Find where the given text appears and provide that cell's center as [X, Y] coordinate. 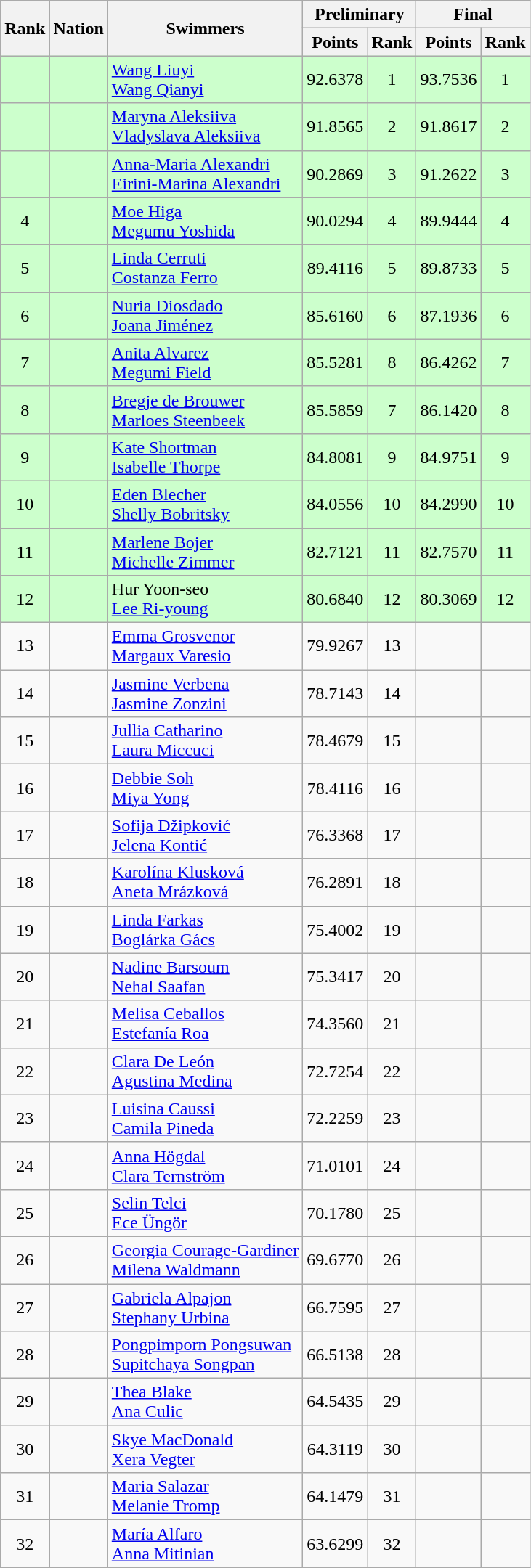
89.9444 [449, 221]
90.2869 [336, 174]
Gabriela AlpajonStephany Urbina [205, 1307]
85.5281 [336, 363]
71.0101 [336, 1166]
Linda FarkasBoglárka Gács [205, 929]
Moe HigaMegumu Yoshida [205, 221]
Clara De LeónAgustina Medina [205, 1071]
74.3560 [336, 1024]
92.6378 [336, 80]
64.3119 [336, 1449]
72.7254 [336, 1071]
Marlene BojerMichelle Zimmer [205, 552]
78.7143 [336, 694]
Skye MacDonaldXera Vegter [205, 1449]
Thea BlakeAna Culic [205, 1402]
84.8081 [336, 457]
Nadine BarsoumNehal Saafan [205, 977]
72.2259 [336, 1118]
Bregje de BrouwerMarloes Steenbeek [205, 409]
Anita AlvarezMegumi Field [205, 363]
76.3368 [336, 835]
Anna-Maria AlexandriEirini-Marina Alexandri [205, 174]
84.9751 [449, 457]
87.1936 [449, 315]
Maryna AleksiivaVladyslava Aleksiiva [205, 126]
78.4679 [336, 740]
64.5435 [336, 1402]
Karolína KluskováAneta Mrázková [205, 883]
85.6160 [336, 315]
Hur Yoon-seoLee Ri-young [205, 600]
María AlfaroAnna Mitinian [205, 1543]
Wang LiuyiWang Qianyi [205, 80]
82.7570 [449, 552]
84.2990 [449, 504]
Georgia Courage-GardinerMilena Waldmann [205, 1260]
80.6840 [336, 600]
Melisa CeballosEstefanía Roa [205, 1024]
Anna HögdalClara Ternström [205, 1166]
70.1780 [336, 1212]
80.3069 [449, 600]
93.7536 [449, 80]
79.9267 [336, 646]
78.4116 [336, 788]
64.1479 [336, 1497]
Eden BlecherShelly Bobritsky [205, 504]
82.7121 [336, 552]
66.5138 [336, 1355]
Preliminary [360, 15]
91.2622 [449, 174]
Jullia CatharinoLaura Miccuci [205, 740]
89.4116 [336, 269]
Linda CerrutiCostanza Ferro [205, 269]
89.8733 [449, 269]
Emma GrosvenorMargaux Varesio [205, 646]
75.4002 [336, 929]
76.2891 [336, 883]
Luisina CaussiCamila Pineda [205, 1118]
84.0556 [336, 504]
Final [473, 15]
Selin TelciEce Üngör [205, 1212]
Sofija DžipkovićJelena Kontić [205, 835]
86.1420 [449, 409]
Jasmine VerbenaJasmine Zonzini [205, 694]
75.3417 [336, 977]
86.4262 [449, 363]
Debbie SohMiya Yong [205, 788]
66.7595 [336, 1307]
Kate ShortmanIsabelle Thorpe [205, 457]
90.0294 [336, 221]
Nation [78, 28]
Maria SalazarMelanie Tromp [205, 1497]
Pongpimporn PongsuwanSupitchaya Songpan [205, 1355]
Swimmers [205, 28]
91.8617 [449, 126]
69.6770 [336, 1260]
63.6299 [336, 1543]
85.5859 [336, 409]
Nuria DiosdadoJoana Jiménez [205, 315]
91.8565 [336, 126]
